Find where the given text appears and provide that cell's center as [x, y] coordinate. 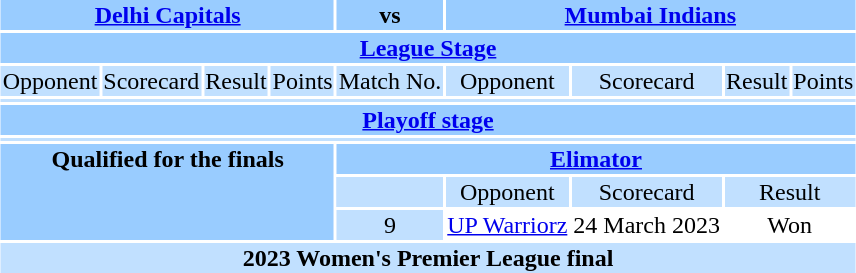
Match No. [390, 81]
UP Warriorz [508, 225]
2023 Women's Premier League final [428, 258]
Qualified for the finals [168, 192]
Playoff stage [428, 120]
Elimator [596, 159]
Won [789, 225]
League Stage [428, 48]
9 [390, 225]
24 March 2023 [647, 225]
vs [390, 15]
Mumbai Indians [650, 15]
Delhi Capitals [168, 15]
